Determine the (x, y) coordinate at the center of the cell enclosing the given text.  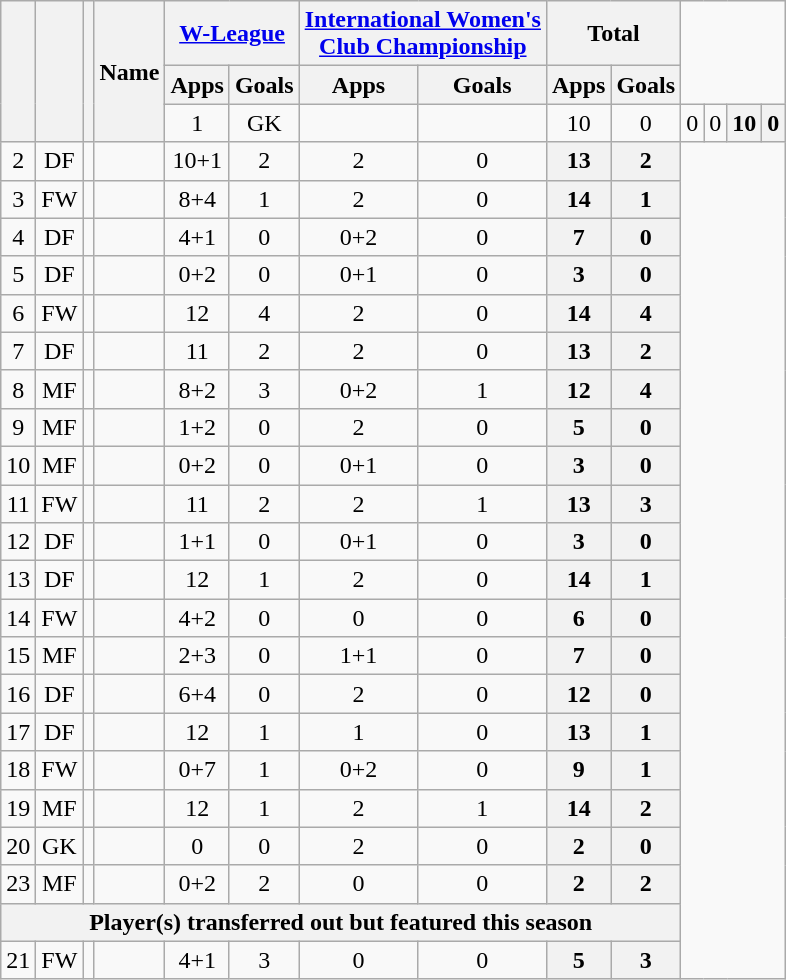
8+4 (197, 199)
Total (613, 34)
8+2 (197, 389)
23 (18, 884)
18 (18, 770)
0+7 (197, 770)
2+3 (197, 656)
Name (130, 72)
1+2 (197, 427)
19 (18, 808)
4+2 (197, 618)
17 (18, 732)
W-League (232, 34)
8 (18, 389)
6+4 (197, 694)
21 (18, 960)
15 (18, 656)
Player(s) transferred out but featured this season (341, 922)
International Women'sClub Championship (422, 34)
16 (18, 694)
20 (18, 846)
10+1 (197, 161)
